Scan for the cell matching the given text and deliver its [X, Y] coordinate at center. 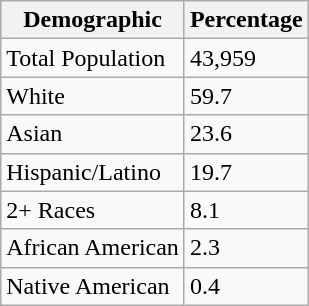
Native American [93, 286]
2.3 [246, 248]
59.7 [246, 96]
White [93, 96]
Asian [93, 134]
2+ Races [93, 210]
43,959 [246, 58]
African American [93, 248]
8.1 [246, 210]
Percentage [246, 20]
Total Population [93, 58]
19.7 [246, 172]
0.4 [246, 286]
23.6 [246, 134]
Demographic [93, 20]
Hispanic/Latino [93, 172]
